Return the (X, Y) coordinate for the center point of the cell that contains the specified text.  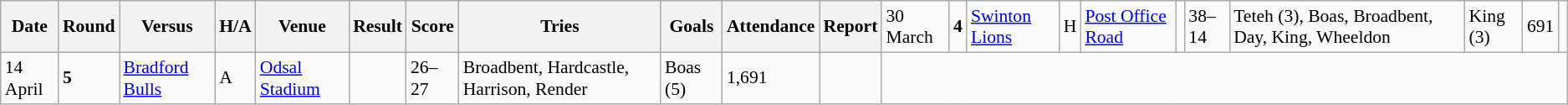
Venue (303, 27)
Round (89, 27)
Boas (5) (692, 77)
Report (851, 27)
Swinton Lions (1014, 27)
26–27 (433, 77)
38–14 (1207, 27)
Post Office Road (1128, 27)
Tries (560, 27)
1,691 (771, 77)
4 (958, 27)
Versus (167, 27)
Broadbent, Hardcastle, Harrison, Render (560, 77)
Bradford Bulls (167, 77)
Date (30, 27)
A (236, 77)
Score (433, 27)
691 (1540, 27)
Odsal Stadium (303, 77)
30 March (915, 27)
14 April (30, 77)
Result (378, 27)
H (1070, 27)
Teteh (3), Boas, Broadbent, Day, King, Wheeldon (1346, 27)
5 (89, 77)
Goals (692, 27)
King (3) (1494, 27)
H/A (236, 27)
Attendance (771, 27)
